Scan for the cell matching the given text and deliver its (x, y) coordinate at center. 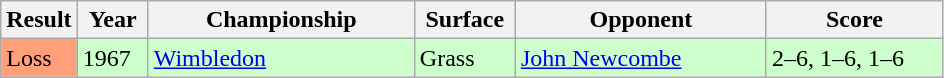
Wimbledon (281, 58)
Championship (281, 20)
Loss (39, 58)
1967 (112, 58)
Surface (464, 20)
Grass (464, 58)
John Newcombe (640, 58)
Score (854, 20)
2–6, 1–6, 1–6 (854, 58)
Year (112, 20)
Opponent (640, 20)
Result (39, 20)
